From the cell containing the given text, extract its center point as (x, y) coordinate. 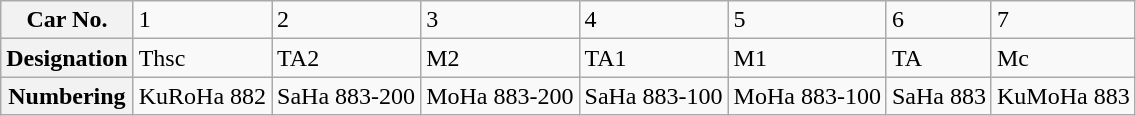
Car No. (67, 20)
3 (500, 20)
SaHa 883-100 (654, 96)
Mc (1063, 58)
2 (346, 20)
KuRoHa 882 (202, 96)
1 (202, 20)
7 (1063, 20)
Designation (67, 58)
Numbering (67, 96)
MoHa 883-100 (807, 96)
KuMoHa 883 (1063, 96)
MoHa 883-200 (500, 96)
TA2 (346, 58)
M2 (500, 58)
Thsc (202, 58)
6 (938, 20)
TA (938, 58)
M1 (807, 58)
SaHa 883 (938, 96)
4 (654, 20)
SaHa 883-200 (346, 96)
5 (807, 20)
TA1 (654, 58)
